Scan for the cell matching the given text and deliver its (x, y) coordinate at center. 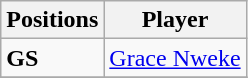
Grace Nweke (175, 58)
Player (175, 20)
Positions (52, 20)
GS (52, 58)
